Provide the [x, y] coordinate of the cell's center where the given text is located.  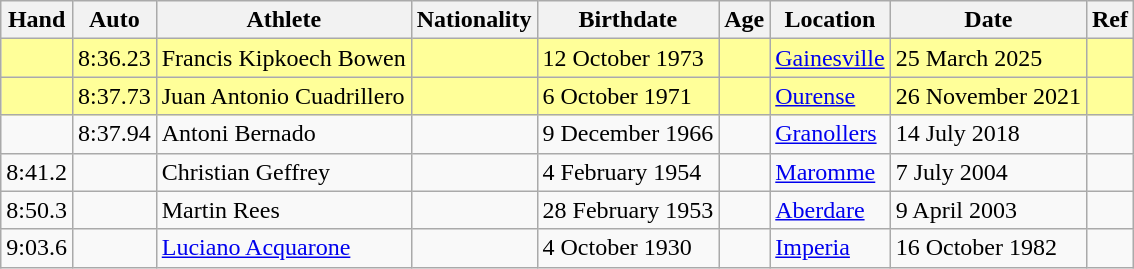
Granollers [830, 134]
14 July 2018 [988, 134]
Christian Geffrey [284, 172]
Aberdare [830, 210]
Luciano Acquarone [284, 248]
28 February 1953 [628, 210]
12 October 1973 [628, 58]
8:36.23 [114, 58]
25 March 2025 [988, 58]
Hand [37, 20]
Martin Rees [284, 210]
9 December 1966 [628, 134]
4 October 1930 [628, 248]
Ourense [830, 96]
8:50.3 [37, 210]
Athlete [284, 20]
Location [830, 20]
Francis Kipkoech Bowen [284, 58]
Auto [114, 20]
7 July 2004 [988, 172]
8:37.94 [114, 134]
26 November 2021 [988, 96]
Gainesville [830, 58]
Nationality [474, 20]
9:03.6 [37, 248]
4 February 1954 [628, 172]
Juan Antonio Cuadrillero [284, 96]
Maromme [830, 172]
Date [988, 20]
8:37.73 [114, 96]
8:41.2 [37, 172]
6 October 1971 [628, 96]
16 October 1982 [988, 248]
Age [744, 20]
9 April 2003 [988, 210]
Imperia [830, 248]
Antoni Bernado [284, 134]
Ref [1110, 20]
Birthdate [628, 20]
